For the text-containing cell, return its midpoint in (x, y) coordinate format. 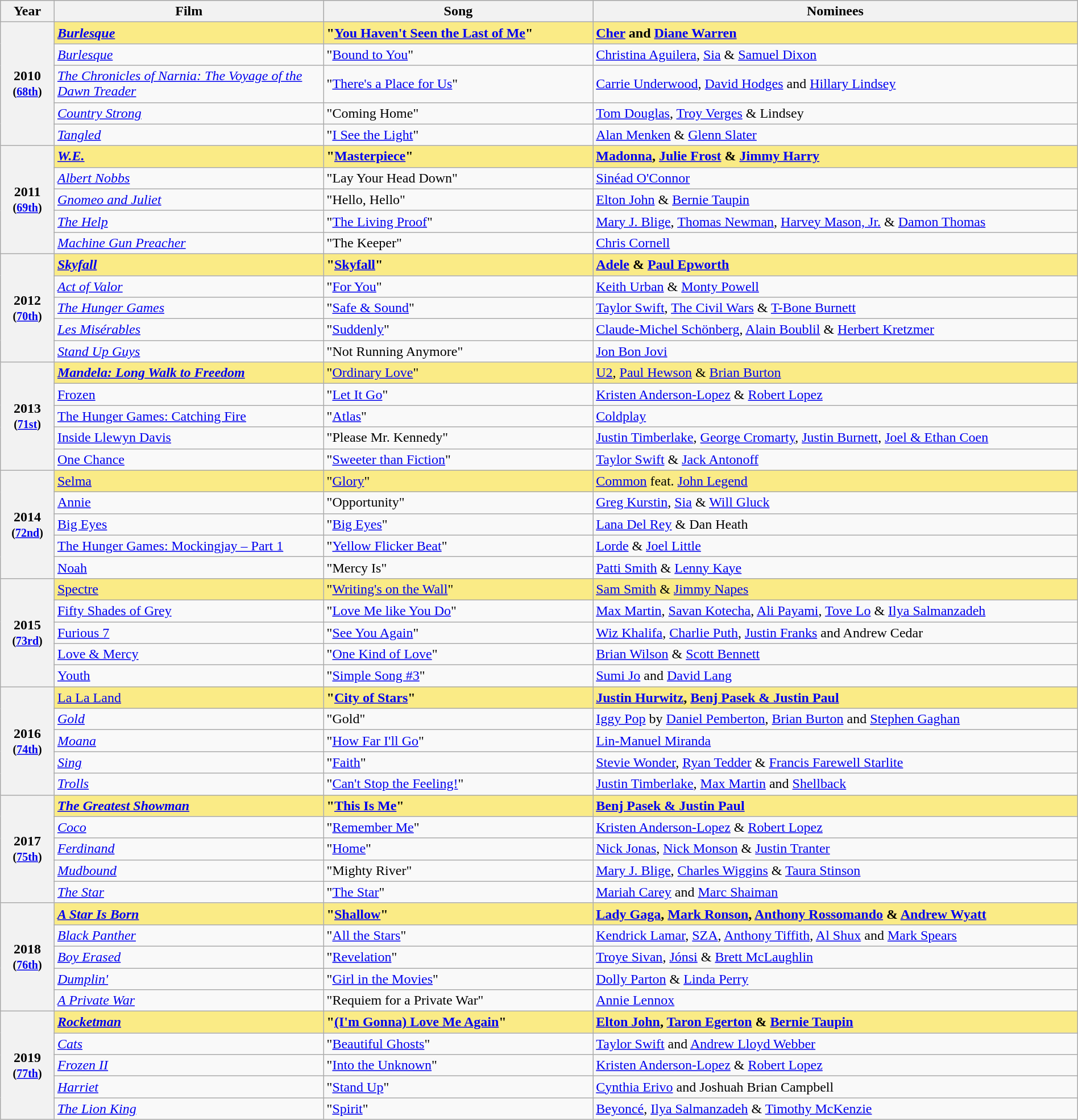
Sinéad O'Connor (836, 178)
Alan Menken & Glenn Slater (836, 135)
Tom Douglas, Troy Verges & Lindsey (836, 113)
Taylor Swift and Andrew Lloyd Webber (836, 1044)
2011 (69th) (27, 200)
Spectre (189, 589)
Frozen (189, 395)
Justin Timberlake, Max Martin and Shellback (836, 784)
Sumi Jo and David Lang (836, 676)
"How Far I'll Go" (458, 741)
Mary J. Blige, Charles Wiggins & Taura Stinson (836, 870)
Chris Cornell (836, 243)
Greg Kurstin, Sia & Will Gluck (836, 503)
"Requiem for a Private War" (458, 1001)
"Skyfall" (458, 264)
2017 (75th) (27, 849)
Albert Nobbs (189, 178)
"Masterpiece" (458, 156)
Stevie Wonder, Ryan Tedder & Francis Farewell Starlite (836, 762)
Lorde & Joel Little (836, 546)
Cats (189, 1044)
2014 (72nd) (27, 524)
Brian Wilson & Scott Bennett (836, 654)
Nick Jonas, Nick Monson & Justin Tranter (836, 849)
"Hello, Hello" (458, 200)
Adele & Paul Epworth (836, 264)
Frozen II (189, 1065)
Patti Smith & Lenny Kaye (836, 567)
Lin-Manuel Miranda (836, 741)
Dumplin' (189, 978)
"Big Eyes" (458, 524)
"Glory" (458, 481)
Film (189, 11)
Dolly Parton & Linda Perry (836, 978)
"Ordinary Love" (458, 373)
Love & Mercy (189, 654)
"The Keeper" (458, 243)
The Help (189, 221)
"Home" (458, 849)
Mudbound (189, 870)
The Chronicles of Narnia: The Voyage of the Dawn Treader (189, 84)
Machine Gun Preacher (189, 243)
Mary J. Blige, Thomas Newman, Harvey Mason, Jr. & Damon Thomas (836, 221)
"(I'm Gonna) Love Me Again" (458, 1022)
"Faith" (458, 762)
"Not Running Anymore" (458, 351)
The Hunger Games (189, 308)
A Star Is Born (189, 914)
Furious 7 (189, 633)
The Greatest Showman (189, 806)
"Safe & Sound" (458, 308)
Cynthia Erivo and Joshuah Brian Campbell (836, 1087)
"All the Stars" (458, 935)
Rocketman (189, 1022)
"Beautiful Ghosts" (458, 1044)
A Private War (189, 1001)
"Suddenly" (458, 330)
Youth (189, 676)
Keith Urban & Monty Powell (836, 286)
"The Star" (458, 892)
2019 (77th) (27, 1065)
Stand Up Guys (189, 351)
Benj Pasek & Justin Paul (836, 806)
La La Land (189, 698)
Sing (189, 762)
"Opportunity" (458, 503)
The Hunger Games: Mockingjay – Part 1 (189, 546)
"Can't Stop the Feeling!" (458, 784)
"Yellow Flicker Beat" (458, 546)
"One Kind of Love" (458, 654)
U2, Paul Hewson & Brian Burton (836, 373)
Year (27, 11)
Moana (189, 741)
"Stand Up" (458, 1087)
Elton John & Bernie Taupin (836, 200)
2015 (73rd) (27, 632)
Les Misérables (189, 330)
Black Panther (189, 935)
Inside Llewyn Davis (189, 438)
Common feat. John Legend (836, 481)
Ferdinand (189, 849)
Harriet (189, 1087)
"Lay Your Head Down" (458, 178)
"Shallow" (458, 914)
The Star (189, 892)
"Into the Unknown" (458, 1065)
"For You" (458, 286)
Carrie Underwood, David Hodges and Hillary Lindsey (836, 84)
"Simple Song #3" (458, 676)
The Lion King (189, 1109)
Troye Sivan, Jónsi & Brett McLaughlin (836, 957)
"This Is Me" (458, 806)
"You Haven't Seen the Last of Me" (458, 33)
Elton John, Taron Egerton & Bernie Taupin (836, 1022)
Noah (189, 567)
"Love Me like You Do" (458, 611)
2013 (71st) (27, 416)
Mariah Carey and Marc Shaiman (836, 892)
Max Martin, Savan Kotecha, Ali Payami, Tove Lo & Ilya Salmanzadeh (836, 611)
"Spirit" (458, 1109)
Sam Smith & Jimmy Napes (836, 589)
Mandela: Long Walk to Freedom (189, 373)
"Girl in the Movies" (458, 978)
"See You Again" (458, 633)
Tangled (189, 135)
2012 (70th) (27, 308)
Boy Erased (189, 957)
Justin Timberlake, George Cromarty, Justin Burnett, Joel & Ethan Coen (836, 438)
Gold (189, 719)
The Hunger Games: Catching Fire (189, 416)
Act of Valor (189, 286)
Coldplay (836, 416)
Fifty Shades of Grey (189, 611)
One Chance (189, 459)
Justin Hurwitz, Benj Pasek & Justin Paul (836, 698)
"Bound to You" (458, 55)
Taylor Swift, The Civil Wars & T-Bone Burnett (836, 308)
Trolls (189, 784)
Annie Lennox (836, 1001)
Iggy Pop by Daniel Pemberton, Brian Burton and Stephen Gaghan (836, 719)
Jon Bon Jovi (836, 351)
"Mercy Is" (458, 567)
Christina Aguilera, Sia & Samuel Dixon (836, 55)
"Sweeter than Fiction" (458, 459)
"I See the Light" (458, 135)
"Gold" (458, 719)
Lana Del Rey & Dan Heath (836, 524)
Annie (189, 503)
"Writing's on the Wall" (458, 589)
2016 (74th) (27, 741)
"The Living Proof" (458, 221)
Skyfall (189, 264)
"Let It Go" (458, 395)
Coco (189, 827)
"There's a Place for Us" (458, 84)
"Mighty River" (458, 870)
"Atlas" (458, 416)
Cher and Diane Warren (836, 33)
Madonna, Julie Frost & Jimmy Harry (836, 156)
"Please Mr. Kennedy" (458, 438)
Beyoncé, Ilya Salmanzadeh & Timothy McKenzie (836, 1109)
Big Eyes (189, 524)
"Coming Home" (458, 113)
Kendrick Lamar, SZA, Anthony Tiffith, Al Shux and Mark Spears (836, 935)
"Revelation" (458, 957)
Taylor Swift & Jack Antonoff (836, 459)
W.E. (189, 156)
Nominees (836, 11)
"City of Stars" (458, 698)
Wiz Khalifa, Charlie Puth, Justin Franks and Andrew Cedar (836, 633)
Lady Gaga, Mark Ronson, Anthony Rossomando & Andrew Wyatt (836, 914)
Gnomeo and Juliet (189, 200)
Country Strong (189, 113)
2018 (76th) (27, 957)
Song (458, 11)
2010 (68th) (27, 84)
"Remember Me" (458, 827)
Selma (189, 481)
Claude-Michel Schönberg, Alain Boublil & Herbert Kretzmer (836, 330)
